Scan for the cell matching the given text and deliver its [x, y] coordinate at center. 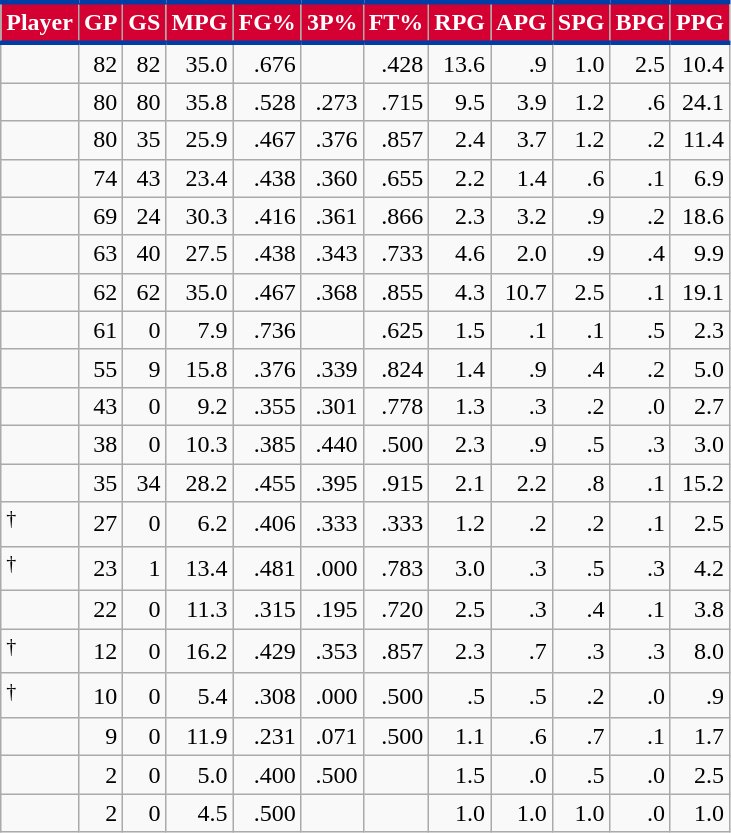
8.0 [700, 652]
APG [522, 22]
.406 [267, 524]
.676 [267, 63]
.915 [396, 483]
61 [100, 330]
.360 [332, 178]
12 [100, 652]
1.1 [460, 737]
.315 [267, 610]
.855 [396, 292]
3.7 [522, 140]
RPG [460, 22]
3.9 [522, 102]
GP [100, 22]
2.7 [700, 406]
FG% [267, 22]
.715 [396, 102]
.368 [332, 292]
.429 [267, 652]
63 [100, 254]
11.4 [700, 140]
.395 [332, 483]
3.8 [700, 610]
.655 [396, 178]
.778 [396, 406]
.385 [267, 444]
Player [40, 22]
.343 [332, 254]
23 [100, 568]
.528 [267, 102]
27 [100, 524]
9.9 [700, 254]
.301 [332, 406]
4.2 [700, 568]
9.2 [200, 406]
.353 [332, 652]
15.2 [700, 483]
.071 [332, 737]
13.6 [460, 63]
11.3 [200, 610]
28.2 [200, 483]
11.9 [200, 737]
.339 [332, 368]
1 [144, 568]
.231 [267, 737]
PPG [700, 22]
18.6 [700, 216]
24 [144, 216]
23.4 [200, 178]
.361 [332, 216]
38 [100, 444]
3.2 [522, 216]
.720 [396, 610]
FT% [396, 22]
10.7 [522, 292]
.866 [396, 216]
7.9 [200, 330]
22 [100, 610]
GS [144, 22]
.416 [267, 216]
4.5 [200, 813]
.273 [332, 102]
.8 [581, 483]
6.2 [200, 524]
10.4 [700, 63]
10 [100, 696]
27.5 [200, 254]
BPG [640, 22]
5.4 [200, 696]
16.2 [200, 652]
35.8 [200, 102]
10.3 [200, 444]
4.6 [460, 254]
25.9 [200, 140]
69 [100, 216]
6.9 [700, 178]
.308 [267, 696]
SPG [581, 22]
.733 [396, 254]
4.3 [460, 292]
19.1 [700, 292]
34 [144, 483]
2.1 [460, 483]
.195 [332, 610]
.455 [267, 483]
1.3 [460, 406]
.428 [396, 63]
.440 [332, 444]
74 [100, 178]
15.8 [200, 368]
2.4 [460, 140]
.824 [396, 368]
.783 [396, 568]
.736 [267, 330]
.400 [267, 775]
.625 [396, 330]
2.0 [522, 254]
.481 [267, 568]
.355 [267, 406]
1.7 [700, 737]
40 [144, 254]
55 [100, 368]
3P% [332, 22]
13.4 [200, 568]
9.5 [460, 102]
24.1 [700, 102]
30.3 [200, 216]
MPG [200, 22]
